Pinpoint the cell where the given text exists, returning its [X, Y] midpoint coordinate. 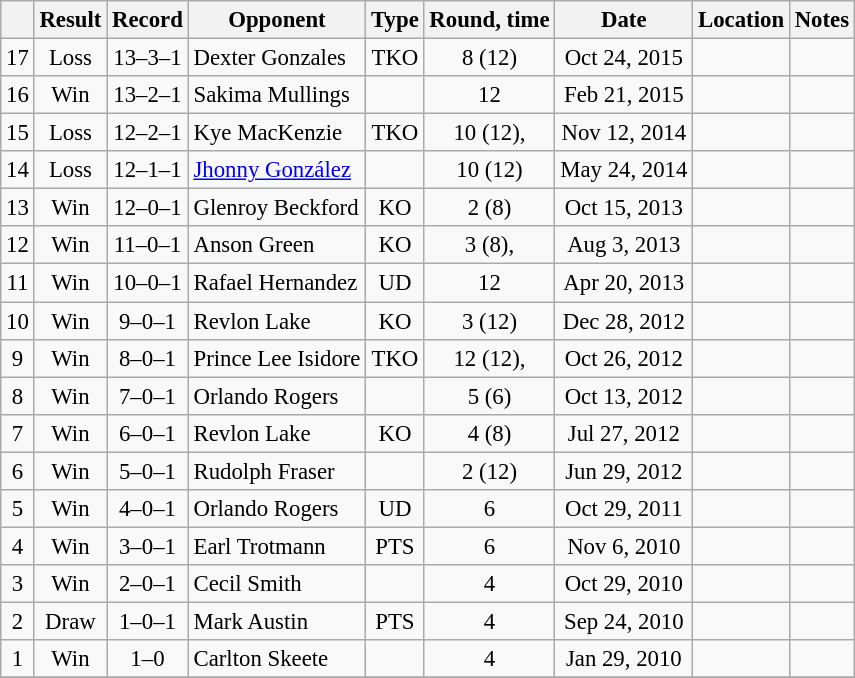
11–0–1 [148, 245]
5 [18, 509]
3 [18, 584]
Type [395, 20]
Nov 12, 2014 [624, 133]
Cecil Smith [277, 584]
Sep 24, 2010 [624, 621]
Dexter Gonzales [277, 58]
Record [148, 20]
Dec 28, 2012 [624, 321]
10–0–1 [148, 283]
4 (8) [490, 433]
Anson Green [277, 245]
Carlton Skeete [277, 659]
10 (12) [490, 170]
5 (6) [490, 396]
10 (12), [490, 133]
Opponent [277, 20]
Sakima Mullings [277, 95]
Oct 13, 2012 [624, 396]
15 [18, 133]
5–0–1 [148, 471]
Oct 15, 2013 [624, 208]
14 [18, 170]
8 [18, 396]
Notes [822, 20]
10 [18, 321]
Jhonny González [277, 170]
16 [18, 95]
Nov 6, 2010 [624, 546]
Oct 26, 2012 [624, 358]
3–0–1 [148, 546]
2–0–1 [148, 584]
7–0–1 [148, 396]
Result [70, 20]
3 (12) [490, 321]
Glenroy Beckford [277, 208]
2 (12) [490, 471]
Rafael Hernandez [277, 283]
Prince Lee Isidore [277, 358]
12–0–1 [148, 208]
13–2–1 [148, 95]
12–1–1 [148, 170]
7 [18, 433]
Aug 3, 2013 [624, 245]
Rudolph Fraser [277, 471]
17 [18, 58]
2 (8) [490, 208]
13 [18, 208]
8 (12) [490, 58]
Mark Austin [277, 621]
Oct 29, 2011 [624, 509]
9–0–1 [148, 321]
Jun 29, 2012 [624, 471]
Jan 29, 2010 [624, 659]
6–0–1 [148, 433]
Round, time [490, 20]
Oct 24, 2015 [624, 58]
4–0–1 [148, 509]
3 (8), [490, 245]
Location [742, 20]
Jul 27, 2012 [624, 433]
Apr 20, 2013 [624, 283]
12 (12), [490, 358]
1–0–1 [148, 621]
2 [18, 621]
Kye MacKenzie [277, 133]
9 [18, 358]
Earl Trotmann [277, 546]
1 [18, 659]
Oct 29, 2010 [624, 584]
8–0–1 [148, 358]
Date [624, 20]
1–0 [148, 659]
13–3–1 [148, 58]
May 24, 2014 [624, 170]
Feb 21, 2015 [624, 95]
11 [18, 283]
Draw [70, 621]
12–2–1 [148, 133]
